Locate the cell with the specified text and output its [x, y] center coordinate. 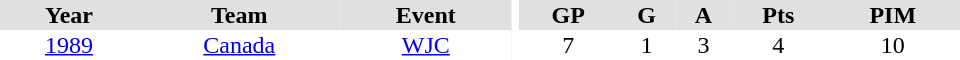
1 [646, 45]
WJC [426, 45]
Event [426, 15]
Canada [240, 45]
10 [893, 45]
GP [568, 15]
Year [69, 15]
G [646, 15]
A [704, 15]
3 [704, 45]
4 [778, 45]
Team [240, 15]
7 [568, 45]
PIM [893, 15]
Pts [778, 15]
1989 [69, 45]
